Return (x, y) of the center of cell containing provided text 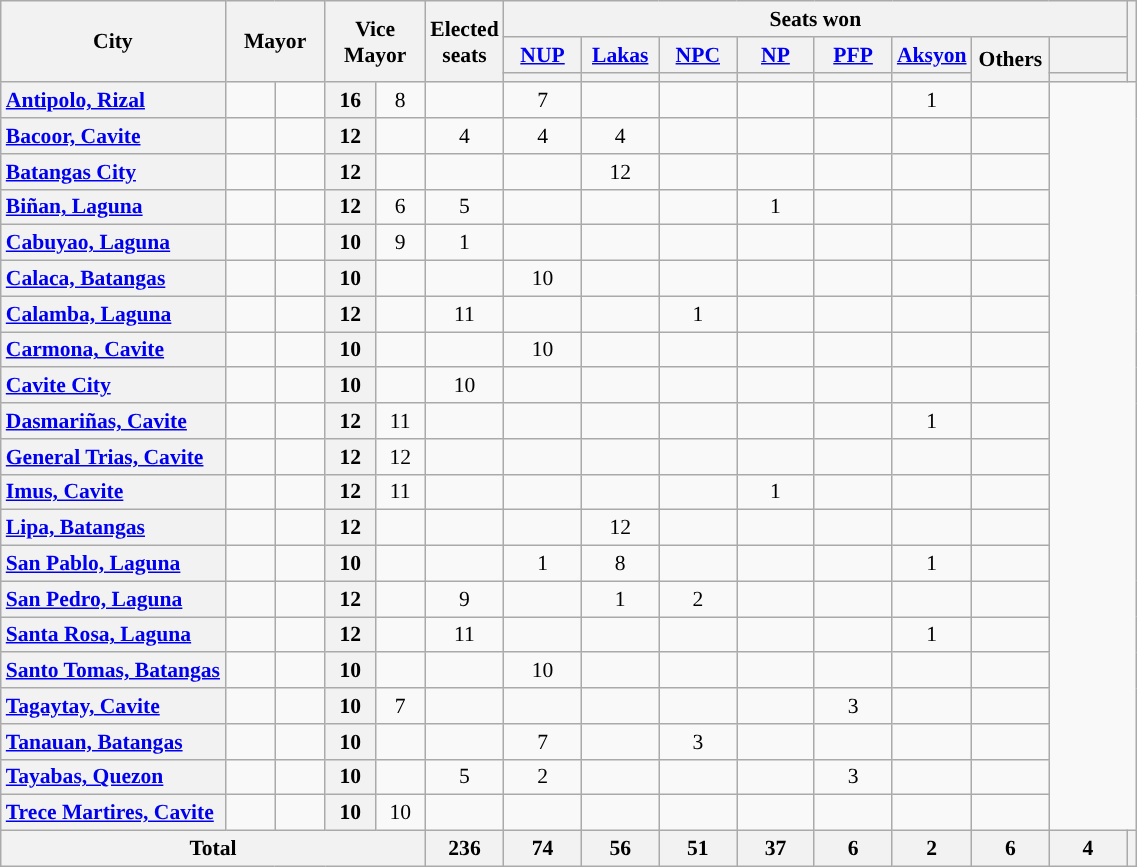
236 (464, 849)
Cabuyao, Laguna (113, 243)
74 (543, 849)
56 (620, 849)
Cavite City (113, 386)
Biñan, Laguna (113, 207)
City (113, 42)
Santo Tomas, Batangas (113, 671)
Santa Rosa, Laguna (113, 635)
37 (776, 849)
NPC (698, 55)
Aksyon (932, 55)
General Trias, Cavite (113, 457)
NP (776, 55)
Lakas (620, 55)
51 (698, 849)
Vice Mayor (375, 42)
San Pedro, Laguna (113, 599)
Calaca, Batangas (113, 279)
NUP (543, 55)
Tagaytay, Cavite (113, 706)
Antipolo, Rizal (113, 101)
Seats won (816, 19)
Trece Martires, Cavite (113, 813)
San Pablo, Laguna (113, 564)
Dasmariñas, Cavite (113, 421)
Batangas City (113, 172)
Lipa, Batangas (113, 528)
Mayor (275, 42)
Others (1011, 60)
PFP (853, 55)
Total (214, 849)
Electedseats (464, 42)
16 (350, 101)
Calamba, Laguna (113, 314)
Imus, Cavite (113, 492)
Carmona, Cavite (113, 350)
Bacoor, Cavite (113, 136)
Tayabas, Quezon (113, 777)
Tanauan, Batangas (113, 742)
